Pinpoint the cell where the given text exists, returning its (x, y) midpoint coordinate. 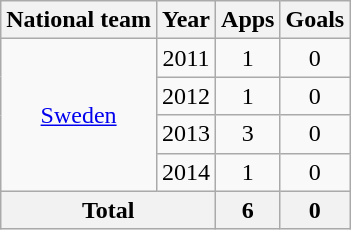
Apps (248, 20)
2012 (186, 96)
Year (186, 20)
3 (248, 134)
6 (248, 210)
Sweden (79, 115)
Total (108, 210)
2013 (186, 134)
2011 (186, 58)
National team (79, 20)
2014 (186, 172)
Goals (315, 20)
